Extract the [X, Y] coordinate from the center of the cell holding the provided text.  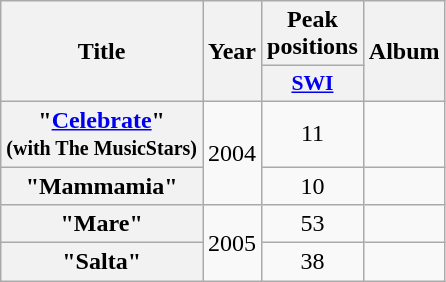
"Celebrate" (with The MusicStars) [102, 134]
Album [404, 52]
SWI [313, 84]
38 [313, 262]
Title [102, 52]
"Mammamia" [102, 185]
Peak positions [313, 34]
2005 [232, 243]
10 [313, 185]
"Mare" [102, 224]
"Salta" [102, 262]
53 [313, 224]
Year [232, 52]
11 [313, 134]
2004 [232, 152]
